Identify which cell holds the provided text, then report its [x, y] central coordinate. 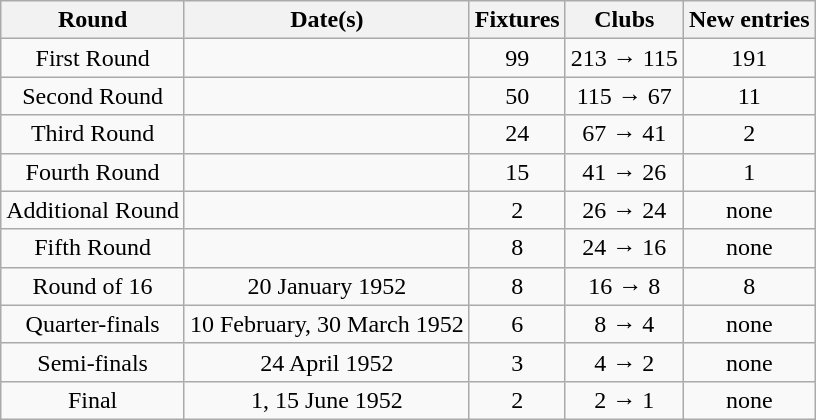
Semi-finals [93, 362]
41 → 26 [624, 172]
New entries [749, 20]
2 → 1 [624, 400]
Second Round [93, 96]
67 → 41 [624, 134]
Third Round [93, 134]
Fixtures [517, 20]
6 [517, 324]
1, 15 June 1952 [326, 400]
Round [93, 20]
191 [749, 58]
Date(s) [326, 20]
20 January 1952 [326, 286]
3 [517, 362]
First Round [93, 58]
Clubs [624, 20]
1 [749, 172]
16 → 8 [624, 286]
4 → 2 [624, 362]
24 April 1952 [326, 362]
99 [517, 58]
115 → 67 [624, 96]
24 [517, 134]
Additional Round [93, 210]
24 → 16 [624, 248]
Quarter-finals [93, 324]
Final [93, 400]
15 [517, 172]
50 [517, 96]
11 [749, 96]
Round of 16 [93, 286]
10 February, 30 March 1952 [326, 324]
8 → 4 [624, 324]
Fourth Round [93, 172]
26 → 24 [624, 210]
Fifth Round [93, 248]
213 → 115 [624, 58]
